Identify which cell holds the provided text, then report its (X, Y) central coordinate. 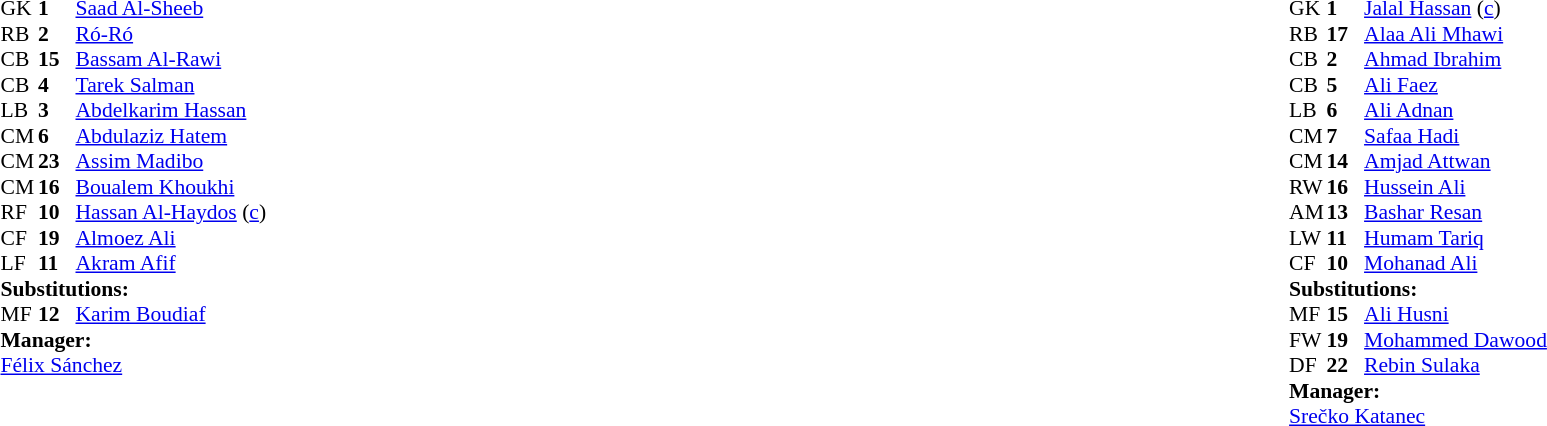
Safaa Hadi (1456, 136)
Ró-Ró (172, 34)
7 (1346, 136)
Alaa Ali Mhawi (1456, 34)
Karim Boudiaf (172, 315)
LF (19, 263)
13 (1346, 213)
Bashar Resan (1456, 213)
Mohanad Ali (1456, 263)
Abdelkarim Hassan (172, 111)
12 (57, 315)
RW (1308, 187)
LW (1308, 238)
17 (1346, 34)
4 (57, 85)
Ahmad Ibrahim (1456, 59)
3 (57, 111)
Ali Faez (1456, 85)
Hussein Ali (1456, 187)
Boualem Khoukhi (172, 187)
Ali Husni (1456, 315)
14 (1346, 161)
Amjad Attwan (1456, 161)
Ali Adnan (1456, 111)
5 (1346, 85)
FW (1308, 340)
Humam Tariq (1456, 238)
Rebin Sulaka (1456, 365)
DF (1308, 365)
Tarek Salman (172, 85)
Assim Madibo (172, 161)
22 (1346, 365)
Akram Afif (172, 263)
Almoez Ali (172, 238)
Bassam Al-Rawi (172, 59)
AM (1308, 213)
Abdulaziz Hatem (172, 136)
23 (57, 161)
Hassan Al-Haydos (c) (172, 213)
Félix Sánchez (133, 365)
RF (19, 213)
Mohammed Dawood (1456, 340)
